From the cell containing the given text, extract its center point as (x, y) coordinate. 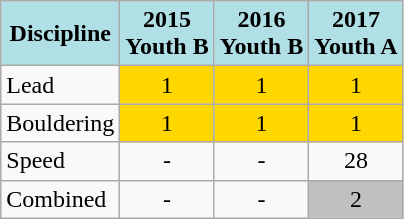
Speed (60, 161)
28 (356, 161)
2016Youth B (261, 34)
Discipline (60, 34)
Bouldering (60, 123)
Combined (60, 199)
2 (356, 199)
2015Youth B (167, 34)
2017Youth A (356, 34)
Lead (60, 85)
